For the text-containing cell, return its midpoint in (x, y) coordinate format. 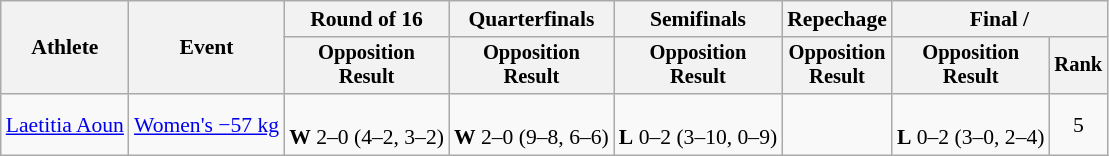
L 0–2 (3–0, 2–4) (971, 124)
Quarterfinals (532, 19)
Event (206, 48)
W 2–0 (9–8, 6–6) (532, 124)
L 0–2 (3–10, 0–9) (698, 124)
Rank (1078, 66)
Repechage (837, 19)
Semifinals (698, 19)
5 (1078, 124)
Women's −57 kg (206, 124)
Laetitia Aoun (65, 124)
Final / (1000, 19)
Round of 16 (366, 19)
W 2–0 (4–2, 3–2) (366, 124)
Athlete (65, 48)
